Return the (X, Y) coordinate for the center point of the cell that contains the specified text.  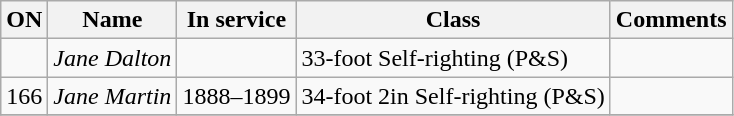
34-foot 2in Self-righting (P&S) (453, 96)
Comments (671, 20)
33-foot Self-righting (P&S) (453, 58)
166 (24, 96)
Jane Martin (112, 96)
ON (24, 20)
Jane Dalton (112, 58)
1888–1899 (236, 96)
Class (453, 20)
Name (112, 20)
In service (236, 20)
